Return (X, Y) of the center of cell containing provided text 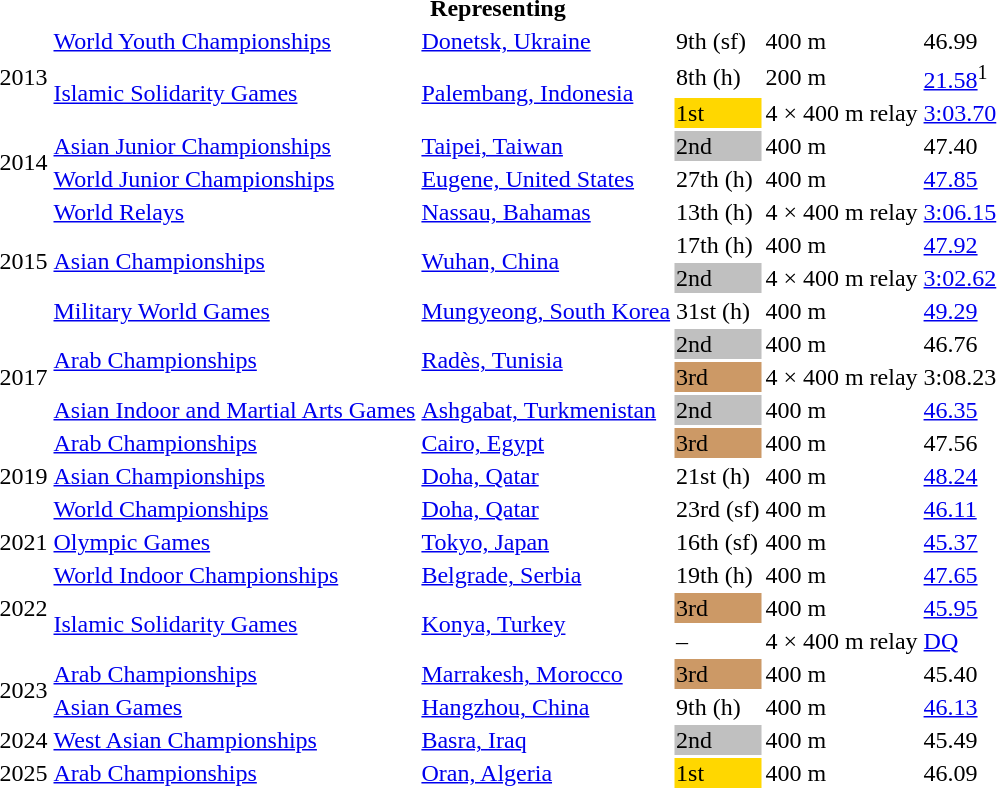
Belgrade, Serbia (546, 575)
World Relays (234, 212)
Asian Games (234, 707)
Mungyeong, South Korea (546, 311)
Asian Junior Championships (234, 146)
Cairo, Egypt (546, 443)
– (718, 641)
9th (sf) (718, 41)
World Championships (234, 509)
Ashgabat, Turkmenistan (546, 410)
Olympic Games (234, 542)
Tokyo, Japan (546, 542)
Nassau, Bahamas (546, 212)
16th (sf) (718, 542)
Taipei, Taiwan (546, 146)
Hangzhou, China (546, 707)
31st (h) (718, 311)
13th (h) (718, 212)
8th (h) (718, 77)
Radès, Tunisia (546, 360)
21st (h) (718, 476)
Wuhan, China (546, 262)
Military World Games (234, 311)
World Indoor Championships (234, 575)
9th (h) (718, 707)
23rd (sf) (718, 509)
World Junior Championships (234, 179)
Oran, Algeria (546, 773)
Palembang, Indonesia (546, 94)
World Youth Championships (234, 41)
Eugene, United States (546, 179)
Marrakesh, Morocco (546, 674)
19th (h) (718, 575)
Basra, Iraq (546, 740)
Konya, Turkey (546, 624)
West Asian Championships (234, 740)
27th (h) (718, 179)
200 m (842, 77)
Donetsk, Ukraine (546, 41)
17th (h) (718, 245)
Asian Indoor and Martial Arts Games (234, 410)
